Extract the [x, y] coordinate from the center of the cell holding the provided text.  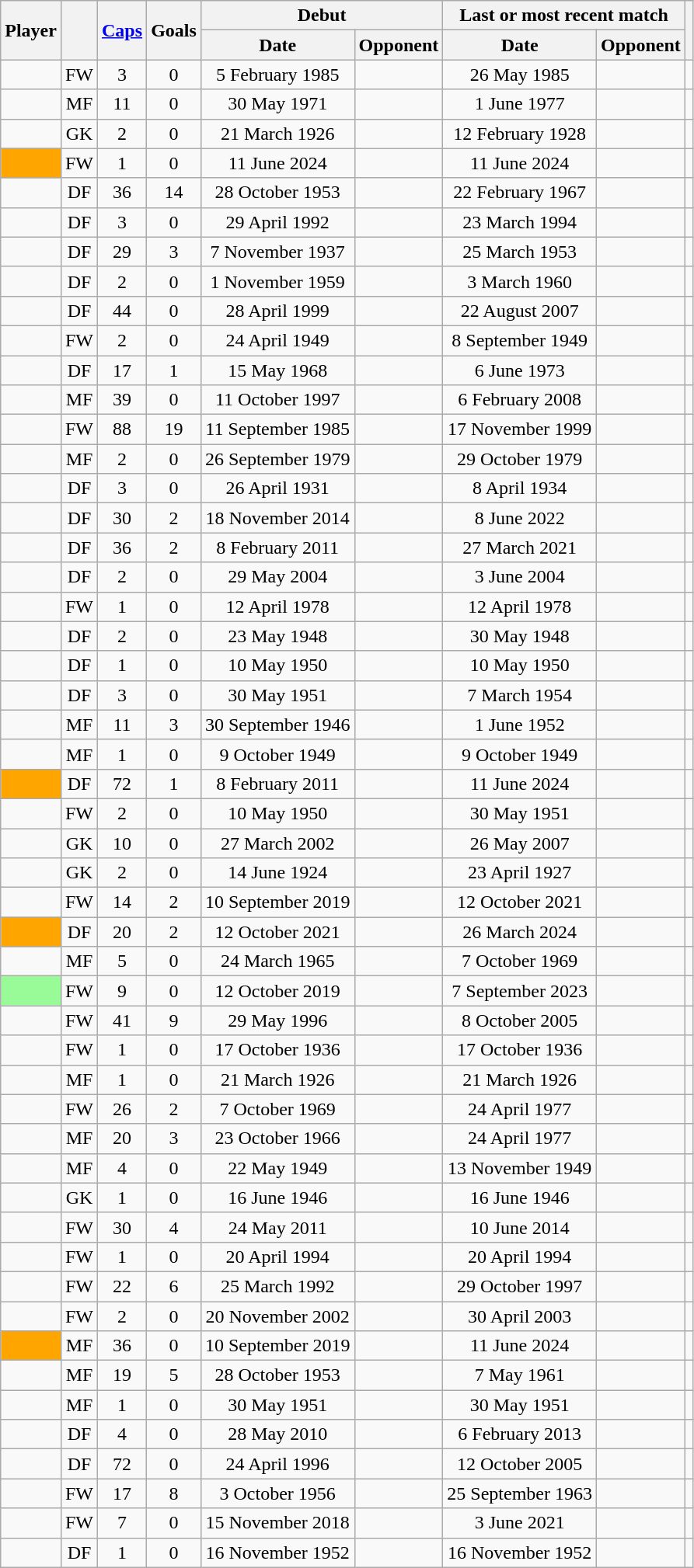
20 November 2002 [277, 1316]
23 March 1994 [520, 222]
5 February 1985 [277, 75]
24 May 2011 [277, 1227]
26 [123, 1109]
28 April 1999 [277, 311]
7 September 2023 [520, 991]
26 March 2024 [520, 932]
17 November 1999 [520, 429]
Debut [322, 16]
30 September 1946 [277, 725]
7 March 1954 [520, 695]
29 May 1996 [277, 1020]
15 November 2018 [277, 1523]
Caps [123, 30]
30 May 1971 [277, 104]
29 October 1997 [520, 1286]
7 May 1961 [520, 1375]
26 May 1985 [520, 75]
3 October 1956 [277, 1493]
22 August 2007 [520, 311]
10 [123, 843]
12 October 2005 [520, 1464]
22 [123, 1286]
26 May 2007 [520, 843]
11 September 1985 [277, 429]
29 May 2004 [277, 577]
6 June 1973 [520, 370]
25 March 1992 [277, 1286]
30 May 1948 [520, 636]
24 April 1996 [277, 1464]
22 May 1949 [277, 1168]
Goals [174, 30]
3 June 2004 [520, 577]
13 November 1949 [520, 1168]
24 March 1965 [277, 961]
25 March 1953 [520, 252]
12 October 2019 [277, 991]
3 March 1960 [520, 281]
8 September 1949 [520, 340]
18 November 2014 [277, 518]
24 April 1949 [277, 340]
7 November 1937 [277, 252]
8 April 1934 [520, 488]
1 November 1959 [277, 281]
8 June 2022 [520, 518]
44 [123, 311]
6 [174, 1286]
6 February 2013 [520, 1434]
Last or most recent match [564, 16]
Player [31, 30]
41 [123, 1020]
28 May 2010 [277, 1434]
7 [123, 1523]
26 April 1931 [277, 488]
12 February 1928 [520, 134]
23 April 1927 [520, 873]
27 March 2021 [520, 548]
29 [123, 252]
26 September 1979 [277, 459]
6 February 2008 [520, 400]
11 October 1997 [277, 400]
29 April 1992 [277, 222]
15 May 1968 [277, 370]
30 April 2003 [520, 1316]
25 September 1963 [520, 1493]
1 June 1977 [520, 104]
14 June 1924 [277, 873]
1 June 1952 [520, 725]
88 [123, 429]
23 October 1966 [277, 1139]
8 October 2005 [520, 1020]
23 May 1948 [277, 636]
3 June 2021 [520, 1523]
29 October 1979 [520, 459]
10 June 2014 [520, 1227]
39 [123, 400]
27 March 2002 [277, 843]
22 February 1967 [520, 193]
8 [174, 1493]
